Determine the [X, Y] coordinate at the center of the cell enclosing the given text.  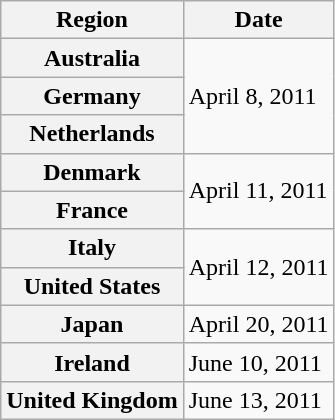
Germany [92, 96]
France [92, 210]
United Kingdom [92, 400]
April 8, 2011 [258, 96]
Italy [92, 248]
Japan [92, 324]
Ireland [92, 362]
April 11, 2011 [258, 191]
June 10, 2011 [258, 362]
Region [92, 20]
June 13, 2011 [258, 400]
April 12, 2011 [258, 267]
Netherlands [92, 134]
Denmark [92, 172]
April 20, 2011 [258, 324]
Australia [92, 58]
United States [92, 286]
Date [258, 20]
